Determine the (X, Y) coordinate at the center of the cell enclosing the given text.  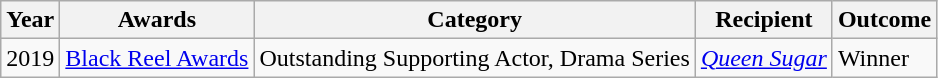
Awards (157, 20)
Outcome (884, 20)
2019 (30, 58)
Black Reel Awards (157, 58)
Queen Sugar (764, 58)
Outstanding Supporting Actor, Drama Series (474, 58)
Recipient (764, 20)
Winner (884, 58)
Category (474, 20)
Year (30, 20)
